Output the (X, Y) coordinate of the center of the cell containing the given text.  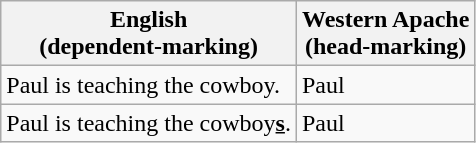
Paul is teaching the cowboy. (149, 85)
English(dependent-marking) (149, 34)
Paul is teaching the cowboys. (149, 123)
Western Apache(head-marking) (385, 34)
